Pinpoint the cell where the given text exists, returning its [x, y] midpoint coordinate. 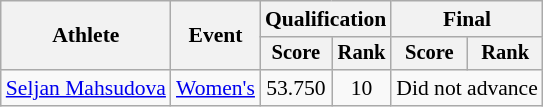
10 [362, 88]
Event [216, 36]
Athlete [86, 36]
Qualification [326, 19]
Seljan Mahsudova [86, 88]
Women's [216, 88]
Final [467, 19]
53.750 [296, 88]
Did not advance [467, 88]
